Identify which cell holds the provided text, then report its (X, Y) central coordinate. 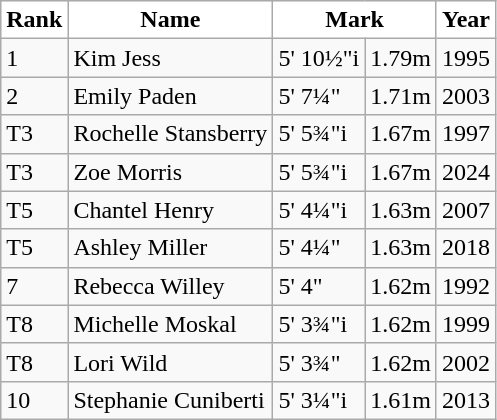
Emily Paden (170, 96)
7 (34, 286)
Kim Jess (170, 58)
Year (466, 20)
Rochelle Stansberry (170, 134)
Chantel Henry (170, 210)
5' 7¼" (319, 96)
2018 (466, 248)
2013 (466, 400)
1.79m (401, 58)
Name (170, 20)
Rank (34, 20)
1.61m (401, 400)
2002 (466, 362)
2024 (466, 172)
1999 (466, 324)
10 (34, 400)
5' 4" (319, 286)
1 (34, 58)
2007 (466, 210)
Zoe Morris (170, 172)
Stephanie Cuniberti (170, 400)
5' 4¼" (319, 248)
5' 3¾"i (319, 324)
Rebecca Willey (170, 286)
1997 (466, 134)
Michelle Moskal (170, 324)
5' 10½"i (319, 58)
Mark (355, 20)
5' 4¼"i (319, 210)
5' 3¼"i (319, 400)
1995 (466, 58)
2003 (466, 96)
1.71m (401, 96)
2 (34, 96)
Lori Wild (170, 362)
1992 (466, 286)
Ashley Miller (170, 248)
5' 3¾" (319, 362)
